Return the [X, Y] coordinate for the center point of the cell that contains the specified text.  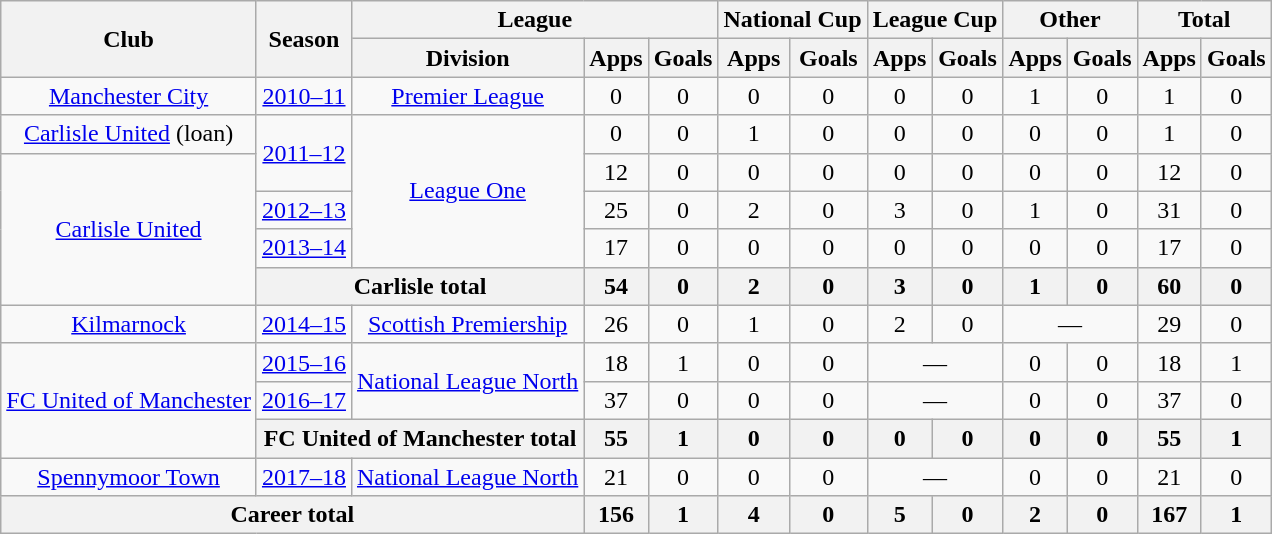
2010–11 [304, 96]
2011–12 [304, 153]
Career total [292, 515]
2013–14 [304, 248]
31 [1169, 210]
54 [616, 286]
Total [1204, 20]
Club [129, 39]
League One [467, 191]
Carlisle total [420, 286]
2014–15 [304, 324]
Division [467, 58]
FC United of Manchester total [420, 438]
25 [616, 210]
Carlisle United (loan) [129, 134]
League [534, 20]
Other [1070, 20]
Scottish Premiership [467, 324]
Kilmarnock [129, 324]
2012–13 [304, 210]
5 [900, 515]
Spennymoor Town [129, 477]
2017–18 [304, 477]
2016–17 [304, 400]
156 [616, 515]
60 [1169, 286]
Carlisle United [129, 229]
Manchester City [129, 96]
29 [1169, 324]
26 [616, 324]
4 [754, 515]
FC United of Manchester [129, 400]
League Cup [935, 20]
Premier League [467, 96]
2015–16 [304, 362]
National Cup [792, 20]
Season [304, 39]
167 [1169, 515]
